Search for the cell housing the specified text and yield its (X, Y) center coordinate. 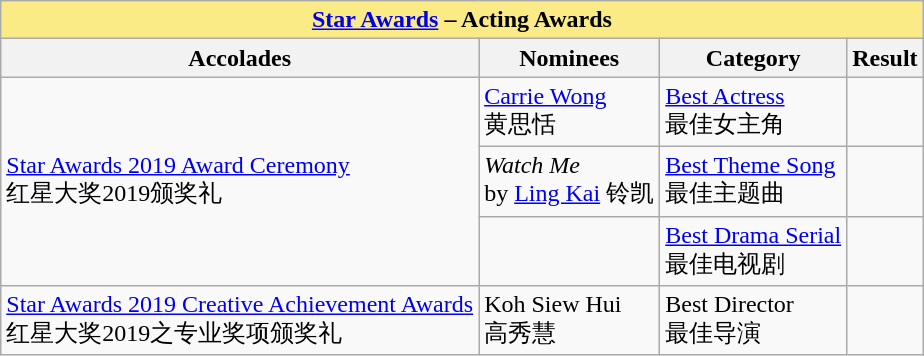
Best Director 最佳导演 (754, 321)
Result (885, 58)
Star Awards – Acting Awards (462, 20)
Koh Siew Hui 高秀慧 (570, 321)
Accolades (240, 58)
Star Awards 2019 Creative Achievement Awards 红星大奖2019之专业奖项颁奖礼 (240, 321)
Carrie Wong 黄思恬 (570, 112)
Best Drama Serial 最佳电视剧 (754, 251)
Nominees (570, 58)
Watch Me by Ling Kai 铃凯 (570, 181)
Best Theme Song 最佳主题曲 (754, 181)
Best Actress 最佳女主角 (754, 112)
Star Awards 2019 Award Ceremony 红星大奖2019颁奖礼 (240, 182)
Category (754, 58)
